Search for the cell housing the specified text and yield its [X, Y] center coordinate. 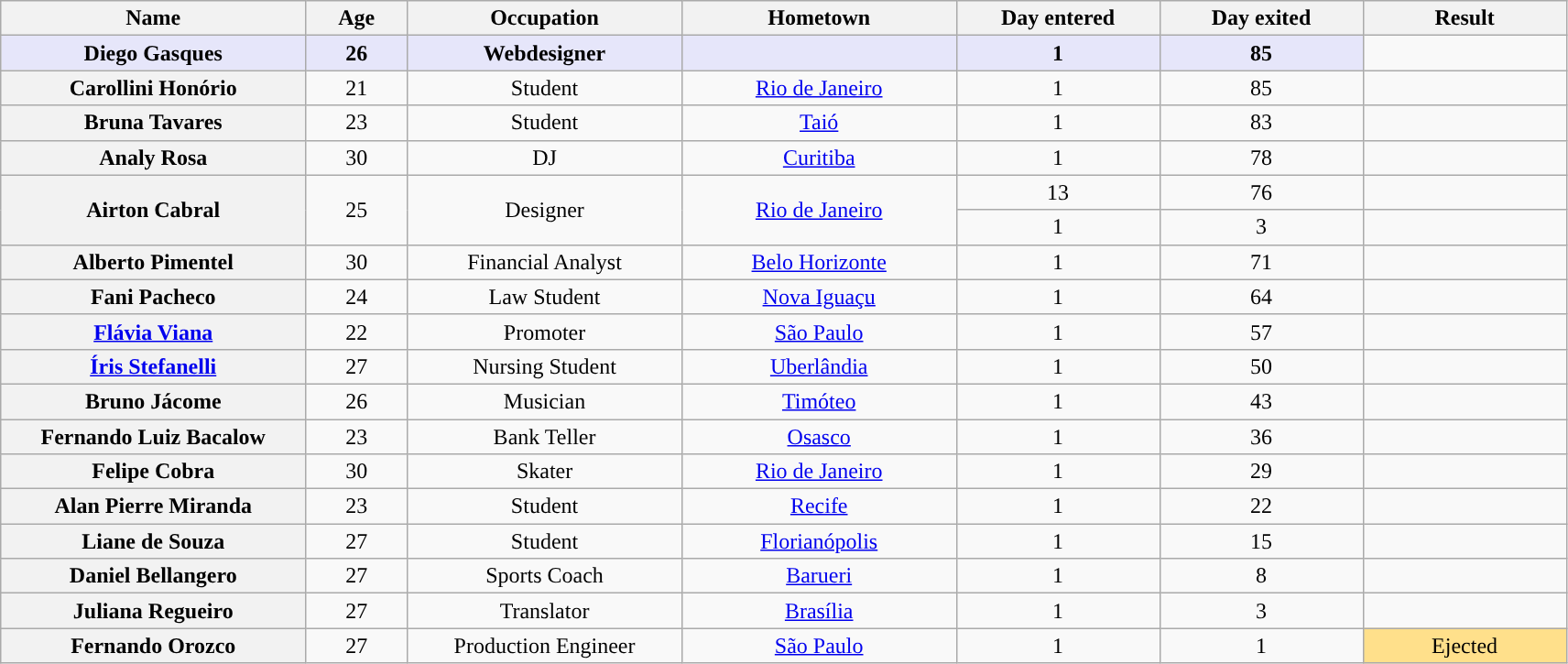
57 [1261, 332]
Taió [819, 123]
Belo Horizonte [819, 262]
15 [1261, 541]
76 [1261, 192]
Analy Rosa [154, 158]
43 [1261, 401]
Skater [545, 472]
Musician [545, 401]
Flávia Viana [154, 332]
Promoter [545, 332]
78 [1261, 158]
Barueri [819, 576]
Liane de Souza [154, 541]
25 [357, 210]
50 [1261, 366]
Brasília [819, 611]
24 [357, 297]
Ejected [1465, 646]
Law Student [545, 297]
Carollini Honório [154, 88]
Nova Iguaçu [819, 297]
Uberlândia [819, 366]
Financial Analyst [545, 262]
Translator [545, 611]
Production Engineer [545, 646]
Felipe Cobra [154, 472]
Diego Gasques [154, 53]
13 [1058, 192]
Airton Cabral [154, 210]
Osasco [819, 437]
Alan Pierre Miranda [154, 506]
Age [357, 18]
83 [1261, 123]
Recife [819, 506]
Daniel Bellangero [154, 576]
DJ [545, 158]
8 [1261, 576]
Hometown [819, 18]
Florianópolis [819, 541]
Fernando Orozco [154, 646]
36 [1261, 437]
Nursing Student [545, 366]
Designer [545, 210]
Juliana Regueiro [154, 611]
Day entered [1058, 18]
Alberto Pimentel [154, 262]
21 [357, 88]
Fani Pacheco [154, 297]
Timóteo [819, 401]
Bruna Tavares [154, 123]
71 [1261, 262]
Occupation [545, 18]
Name [154, 18]
29 [1261, 472]
Day exited [1261, 18]
Bruno Jácome [154, 401]
Sports Coach [545, 576]
Íris Stefanelli [154, 366]
Result [1465, 18]
Curitiba [819, 158]
64 [1261, 297]
Webdesigner [545, 53]
Bank Teller [545, 437]
Fernando Luiz Bacalow [154, 437]
